Provide the (X, Y) coordinate of the cell's center where the given text is located.  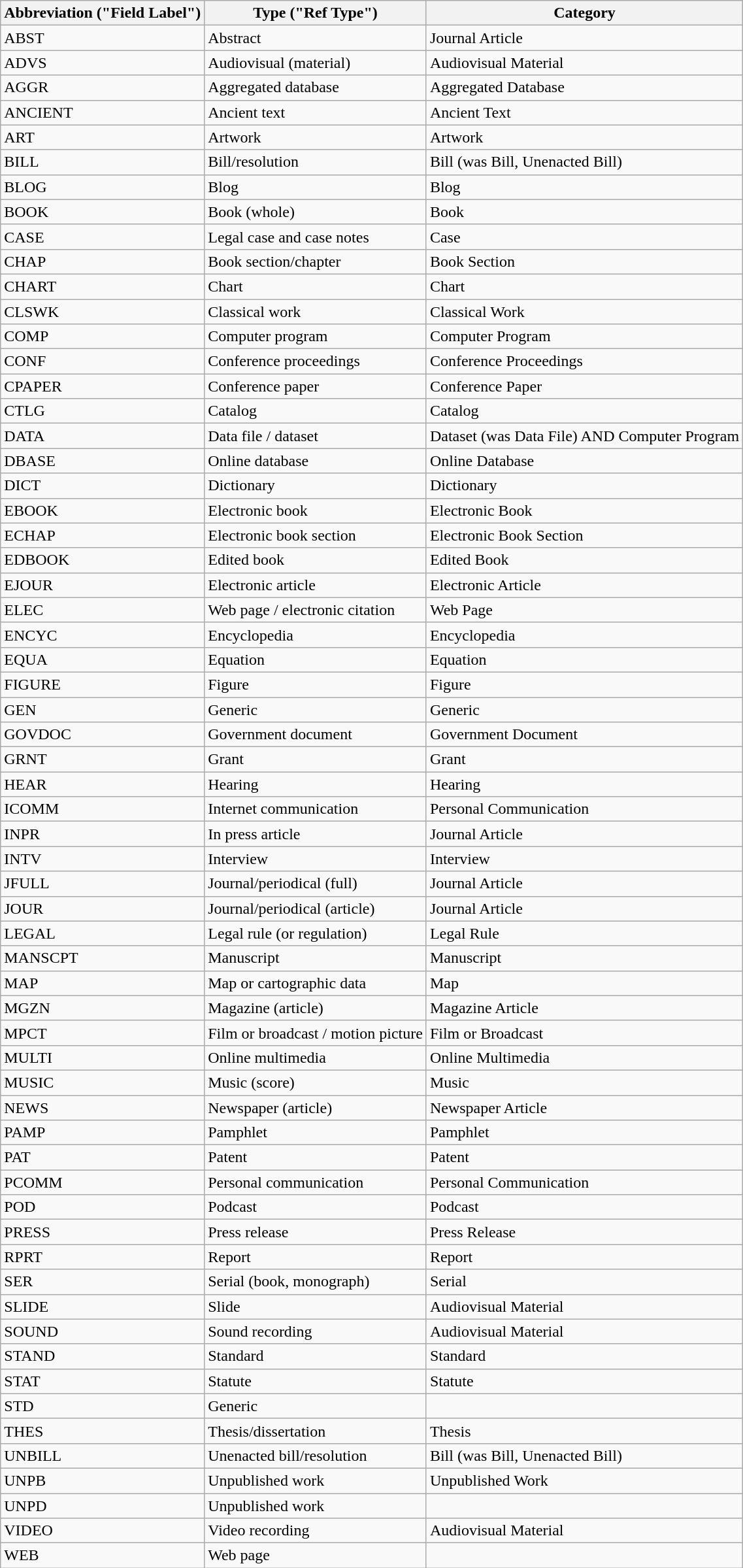
DICT (103, 486)
PRESS (103, 1232)
ADVS (103, 63)
STAND (103, 1356)
NEWS (103, 1108)
Data file / dataset (316, 436)
BLOG (103, 187)
Book (584, 212)
Computer program (316, 337)
MANSCPT (103, 958)
STD (103, 1406)
Online multimedia (316, 1058)
Film or Broadcast (584, 1033)
MGZN (103, 1008)
CHART (103, 286)
Classical Work (584, 312)
RPRT (103, 1257)
CLSWK (103, 312)
Web page (316, 1556)
Bill/resolution (316, 162)
In press article (316, 834)
Internet communication (316, 809)
Map (584, 983)
Journal/periodical (full) (316, 884)
Unpublished Work (584, 1480)
Online database (316, 461)
Legal rule (or regulation) (316, 933)
Government Document (584, 735)
GOVDOC (103, 735)
Thesis (584, 1431)
Press release (316, 1232)
Video recording (316, 1531)
Book section/chapter (316, 261)
Edited book (316, 560)
Dataset (was Data File) AND Computer Program (584, 436)
Ancient text (316, 112)
ELEC (103, 610)
BOOK (103, 212)
AGGR (103, 88)
Newspaper Article (584, 1108)
CHAP (103, 261)
EJOUR (103, 585)
Thesis/dissertation (316, 1431)
Press Release (584, 1232)
Electronic Article (584, 585)
Online Database (584, 461)
Edited Book (584, 560)
Conference proceedings (316, 361)
HEAR (103, 784)
MAP (103, 983)
UNPB (103, 1480)
ICOMM (103, 809)
Abstract (316, 38)
ENCYC (103, 635)
ECHAP (103, 535)
Electronic Book Section (584, 535)
SOUND (103, 1331)
WEB (103, 1556)
Electronic book section (316, 535)
Ancient Text (584, 112)
Web page / electronic citation (316, 610)
Map or cartographic data (316, 983)
Sound recording (316, 1331)
Newspaper (article) (316, 1108)
Classical work (316, 312)
Personal communication (316, 1182)
POD (103, 1207)
Serial (book, monograph) (316, 1282)
ANCIENT (103, 112)
EBOOK (103, 510)
STAT (103, 1381)
Music (score) (316, 1082)
Category (584, 13)
Electronic Book (584, 510)
MPCT (103, 1033)
DBASE (103, 461)
Abbreviation ("Field Label") (103, 13)
Magazine Article (584, 1008)
GRNT (103, 759)
Conference paper (316, 386)
Book (whole) (316, 212)
Slide (316, 1307)
UNBILL (103, 1456)
INPR (103, 834)
Music (584, 1082)
ABST (103, 38)
COMP (103, 337)
Electronic book (316, 510)
MUSIC (103, 1082)
PAMP (103, 1133)
Journal/periodical (article) (316, 909)
CPAPER (103, 386)
Web Page (584, 610)
Case (584, 237)
EDBOOK (103, 560)
Online Multimedia (584, 1058)
VIDEO (103, 1531)
Conference Proceedings (584, 361)
Film or broadcast / motion picture (316, 1033)
Audiovisual (material) (316, 63)
Book Section (584, 261)
PAT (103, 1158)
CASE (103, 237)
Aggregated database (316, 88)
EQUA (103, 659)
Computer Program (584, 337)
MULTI (103, 1058)
UNPD (103, 1505)
Type ("Ref Type") (316, 13)
Aggregated Database (584, 88)
Serial (584, 1282)
GEN (103, 709)
CTLG (103, 411)
Government document (316, 735)
Electronic article (316, 585)
LEGAL (103, 933)
ART (103, 137)
JFULL (103, 884)
DATA (103, 436)
Legal Rule (584, 933)
Legal case and case notes (316, 237)
PCOMM (103, 1182)
BILL (103, 162)
CONF (103, 361)
SLIDE (103, 1307)
Unenacted bill/resolution (316, 1456)
Conference Paper (584, 386)
SER (103, 1282)
THES (103, 1431)
FIGURE (103, 684)
Magazine (article) (316, 1008)
INTV (103, 859)
JOUR (103, 909)
